Determine the [X, Y] coordinate at the center of the cell enclosing the given text.  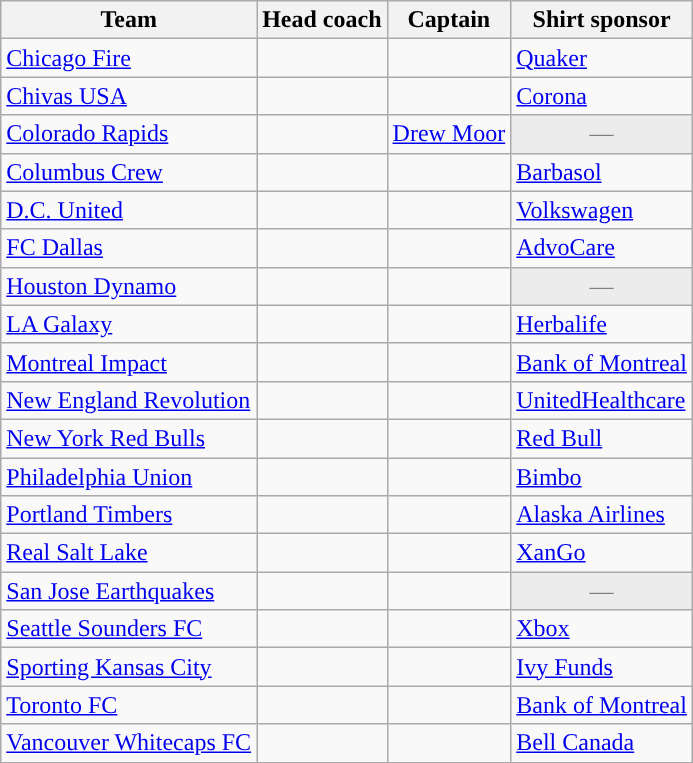
UnitedHealthcare [602, 400]
Ivy Funds [602, 667]
Barbasol [602, 172]
AdvoCare [602, 248]
Real Salt Lake [129, 553]
Xbox [602, 629]
Quaker [602, 58]
LA Galaxy [129, 324]
San Jose Earthquakes [129, 591]
New England Revolution [129, 400]
Chicago Fire [129, 58]
Sporting Kansas City [129, 667]
Volkswagen [602, 210]
Portland Timbers [129, 515]
D.C. United [129, 210]
New York Red Bulls [129, 438]
Shirt sponsor [602, 20]
XanGo [602, 553]
Drew Moor [449, 134]
Captain [449, 20]
Red Bull [602, 438]
Seattle Sounders FC [129, 629]
Bell Canada [602, 743]
Corona [602, 96]
Team [129, 20]
Bimbo [602, 477]
Herbalife [602, 324]
Philadelphia Union [129, 477]
Colorado Rapids [129, 134]
Columbus Crew [129, 172]
Alaska Airlines [602, 515]
FC Dallas [129, 248]
Toronto FC [129, 705]
Chivas USA [129, 96]
Vancouver Whitecaps FC [129, 743]
Head coach [322, 20]
Houston Dynamo [129, 286]
Montreal Impact [129, 362]
